Scan for the cell matching the given text and deliver its [X, Y] coordinate at center. 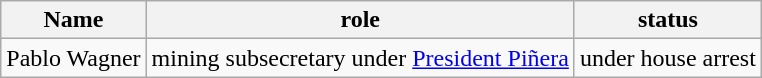
under house arrest [668, 58]
Pablo Wagner [74, 58]
role [360, 20]
Name [74, 20]
status [668, 20]
mining subsecretary under President Piñera [360, 58]
